Provide the [x, y] coordinate of the cell's center where the given text is located.  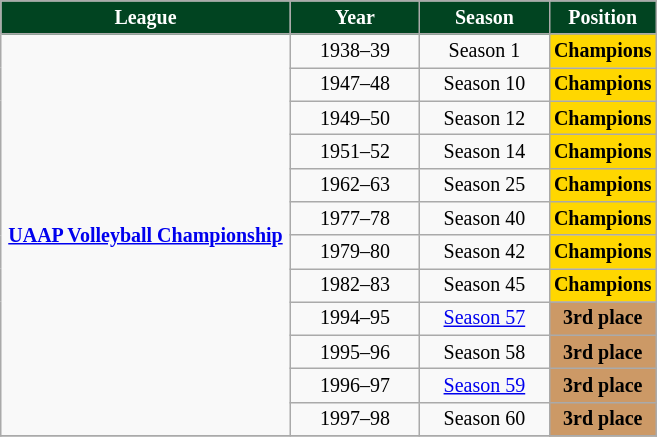
Season 25 [484, 184]
Season 60 [484, 420]
1962–63 [354, 184]
Season [484, 18]
1982–83 [354, 286]
Year [354, 18]
1996–97 [354, 386]
1938–39 [354, 52]
UAAP Volleyball Championship [146, 236]
1995–96 [354, 352]
1979–80 [354, 252]
League [146, 18]
Season 12 [484, 118]
1977–78 [354, 218]
Season 58 [484, 352]
Season 42 [484, 252]
Season 1 [484, 52]
Season 45 [484, 286]
1994–95 [354, 318]
Season 59 [484, 386]
1951–52 [354, 152]
Season 57 [484, 318]
Season 40 [484, 218]
1947–48 [354, 84]
Position [602, 18]
1949–50 [354, 118]
1997–98 [354, 420]
Season 14 [484, 152]
Season 10 [484, 84]
